Determine the [x, y] coordinate at the center of the cell enclosing the given text.  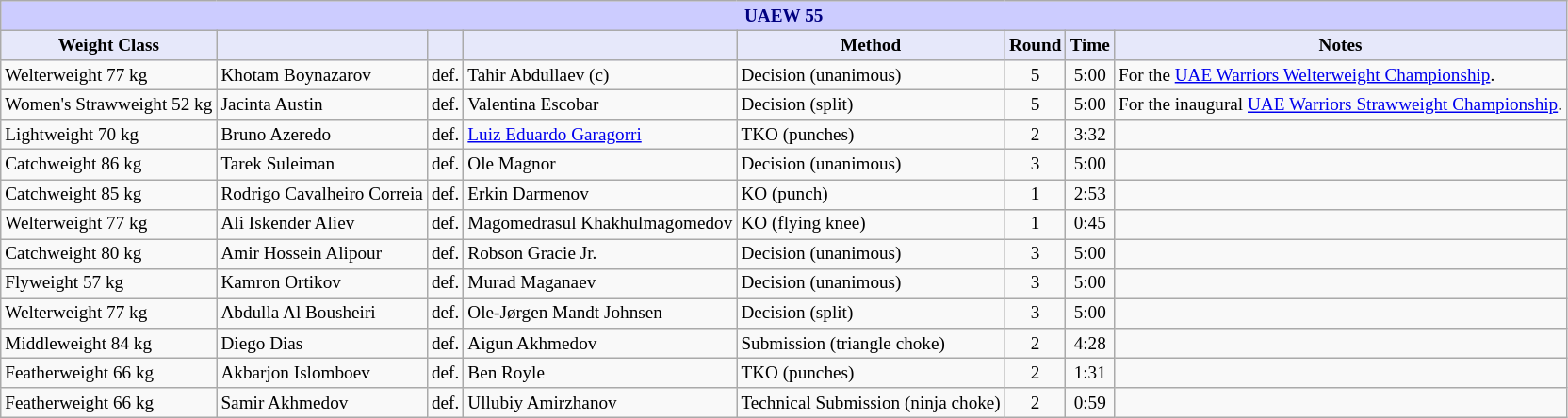
0:45 [1089, 224]
Weight Class [109, 45]
Ben Royle [600, 373]
2:53 [1089, 194]
1:31 [1089, 373]
Notes [1340, 45]
Robson Gracie Jr. [600, 254]
Catchweight 86 kg [109, 165]
Women's Strawweight 52 kg [109, 104]
Aigun Akhmedov [600, 344]
Catchweight 85 kg [109, 194]
UAEW 55 [784, 16]
Tarek Suleiman [322, 165]
Ali Iskender Aliev [322, 224]
Khotam Boynazarov [322, 75]
For the inaugural UAE Warriors Strawweight Championship. [1340, 104]
Rodrigo Cavalheiro Correia [322, 194]
Abdulla Al Bousheiri [322, 313]
Erkin Darmenov [600, 194]
Amir Hossein Alipour [322, 254]
Flyweight 57 kg [109, 283]
Round [1035, 45]
Tahir Abdullaev (c) [600, 75]
Technical Submission (ninja choke) [871, 403]
Samir Akhmedov [322, 403]
Submission (triangle choke) [871, 344]
Ullubiy Amirzhanov [600, 403]
Method [871, 45]
KO (punch) [871, 194]
4:28 [1089, 344]
Kamron Ortikov [322, 283]
Jacinta Austin [322, 104]
Ole-Jørgen Mandt Johnsen [600, 313]
0:59 [1089, 403]
Catchweight 80 kg [109, 254]
Middleweight 84 kg [109, 344]
KO (flying knee) [871, 224]
3:32 [1089, 135]
For the UAE Warriors Welterweight Championship. [1340, 75]
Murad Maganaev [600, 283]
Akbarjon Islomboev [322, 373]
Diego Dias [322, 344]
Magomedrasul Khakhulmagomedov [600, 224]
Lightweight 70 kg [109, 135]
Time [1089, 45]
Valentina Escobar [600, 104]
Bruno Azeredo [322, 135]
Luiz Eduardo Garagorri [600, 135]
Ole Magnor [600, 165]
